Find where the given text appears and provide that cell's center as (x, y) coordinate. 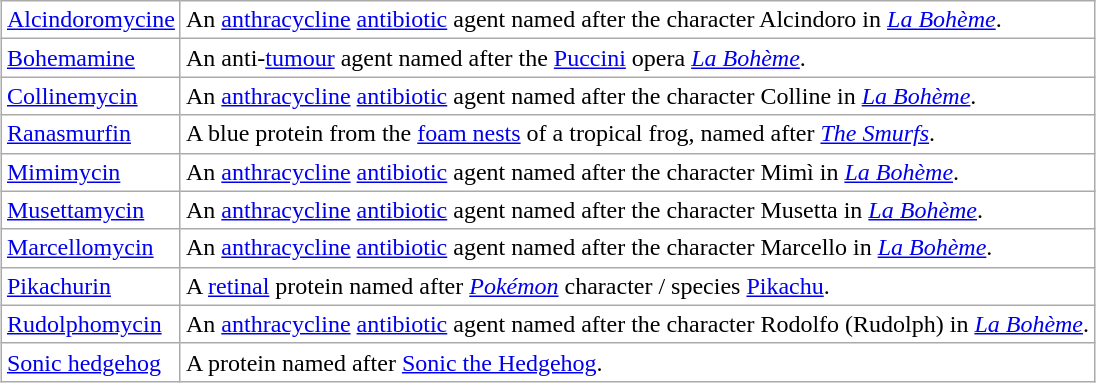
Musettamycin (90, 210)
A blue protein from the foam nests of a tropical frog, named after The Smurfs. (637, 134)
Collinemycin (90, 96)
An anthracycline antibiotic agent named after the character Musetta in La Bohème. (637, 210)
An anthracycline antibiotic agent named after the character Marcello in La Bohème. (637, 248)
Marcellomycin (90, 248)
Pikachurin (90, 286)
A protein named after Sonic the Hedgehog. (637, 362)
Bohemamine (90, 58)
An anti-tumour agent named after the Puccini opera La Bohème. (637, 58)
Alcindoromycine (90, 20)
Sonic hedgehog (90, 362)
Ranasmurfin (90, 134)
An anthracycline antibiotic agent named after the character Colline in La Bohème. (637, 96)
An anthracycline antibiotic agent named after the character Rodolfo (Rudolph) in La Bohème. (637, 324)
Mimimycin (90, 172)
Rudolphomycin (90, 324)
An anthracycline antibiotic agent named after the character Mimì in La Bohème. (637, 172)
A retinal protein named after Pokémon character / species Pikachu. (637, 286)
An anthracycline antibiotic agent named after the character Alcindoro in La Bohème. (637, 20)
